Detect which cell encompasses the target text, then output its [X, Y] center coordinate. 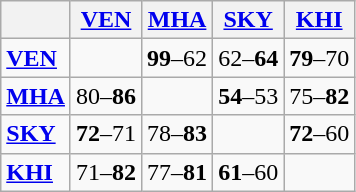
72–71 [106, 134]
80–86 [106, 96]
71–82 [106, 172]
79–70 [320, 58]
78–83 [178, 134]
62–64 [248, 58]
61–60 [248, 172]
77–81 [178, 172]
99–62 [178, 58]
72–60 [320, 134]
75–82 [320, 96]
54–53 [248, 96]
